Return (x, y) of the center of cell containing provided text 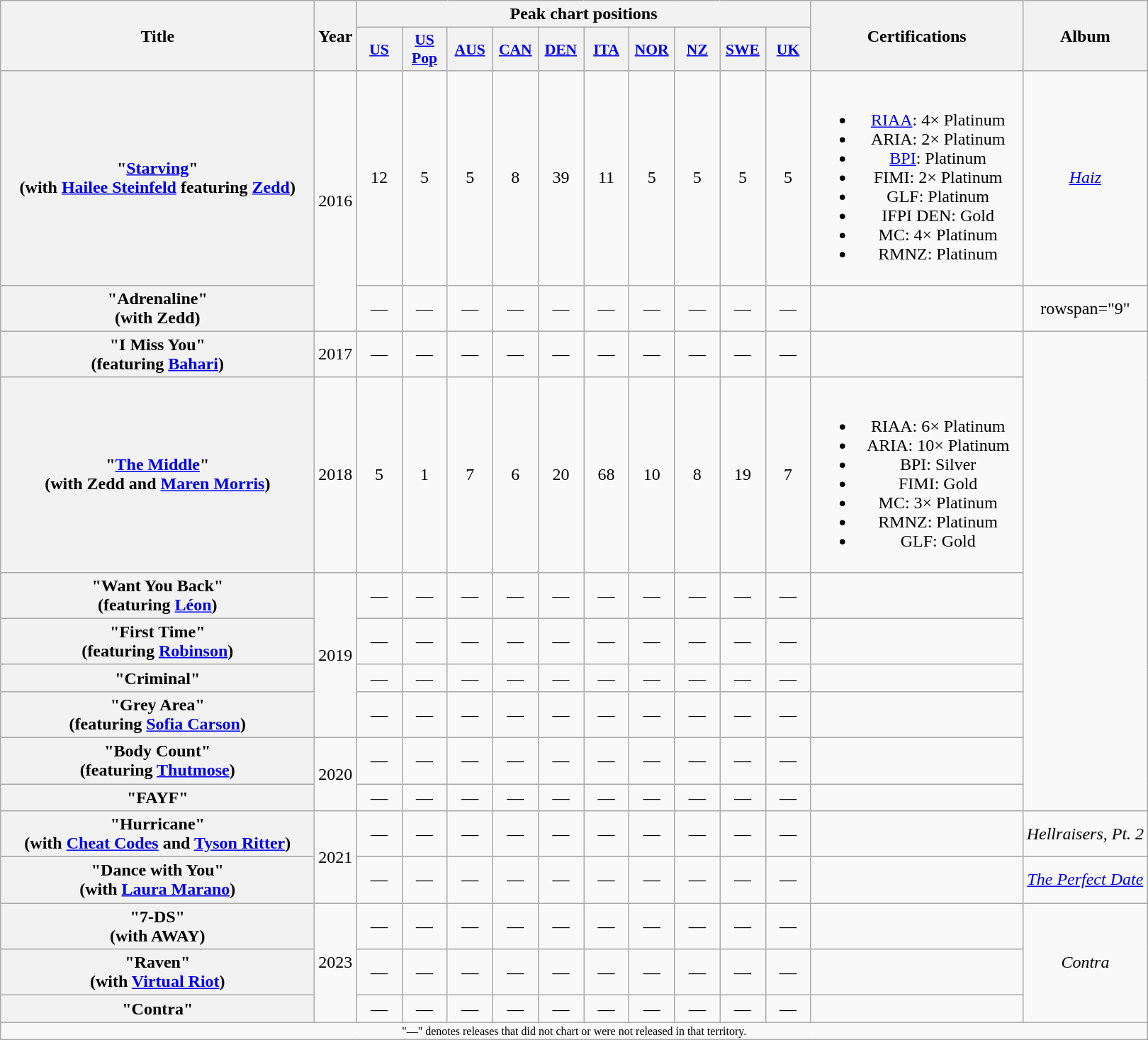
"Adrenaline"(with Zedd) (157, 308)
"Contra" (157, 1009)
"The Middle"(with Zedd and Maren Morris) (157, 475)
"Hurricane"(with Cheat Codes and Tyson Ritter) (157, 834)
2016 (336, 201)
Album (1085, 35)
39 (561, 178)
"Want You Back"(featuring Léon) (157, 596)
"—" denotes releases that did not chart or were not released in that territory. (574, 1031)
11 (607, 178)
CAN (515, 50)
AUS (470, 50)
US (379, 50)
RIAA: 6× PlatinumARIA: 10× PlatinumBPI: SilverFIMI: GoldMC: 3× PlatinumRMNZ: PlatinumGLF: Gold (917, 475)
"Starving"(with Hailee Steinfeld featuring Zedd) (157, 178)
UK (788, 50)
Title (157, 35)
2019 (336, 655)
2023 (336, 963)
"FAYF" (157, 798)
2021 (336, 857)
"Dance with You"(with Laura Marano) (157, 880)
20 (561, 475)
The Perfect Date (1085, 880)
DEN (561, 50)
6 (515, 475)
NOR (652, 50)
RIAA: 4× PlatinumARIA: 2× PlatinumBPI: PlatinumFIMI: 2× PlatinumGLF: PlatinumIFPI DEN: GoldMC: 4× PlatinumRMNZ: Platinum (917, 178)
Contra (1085, 963)
2018 (336, 475)
"Raven"(with Virtual Riot) (157, 973)
68 (607, 475)
"I Miss You"(featuring Bahari) (157, 354)
12 (379, 178)
1 (424, 475)
"Body Count"(featuring Thutmose) (157, 760)
"7-DS"(with AWAY) (157, 926)
Peak chart positions (584, 14)
19 (743, 475)
"First Time"(featuring Robinson) (157, 641)
"Grey Area"(featuring Sofia Carson) (157, 715)
2017 (336, 354)
Year (336, 35)
Haiz (1085, 178)
Hellraisers, Pt. 2 (1085, 834)
NZ (697, 50)
"Criminal" (157, 678)
10 (652, 475)
rowspan="9" (1085, 308)
Certifications (917, 35)
ITA (607, 50)
USPop (424, 50)
SWE (743, 50)
2020 (336, 774)
